Detect which cell encompasses the target text, then output its [X, Y] center coordinate. 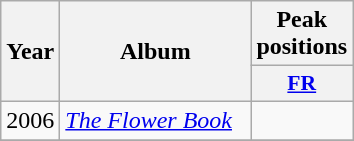
Album [156, 52]
The Flower Book [156, 120]
Year [30, 52]
Peak positions [302, 34]
2006 [30, 120]
FR [302, 84]
